Capture the cell that displays the provided text and extract its [X, Y] central coordinate. 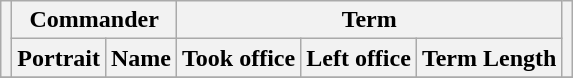
Took office [239, 58]
Portrait [59, 58]
Term Length [489, 58]
Left office [359, 58]
Name [140, 58]
Commander [94, 20]
Term [370, 20]
